Determine the [X, Y] coordinate at the center of the cell enclosing the given text.  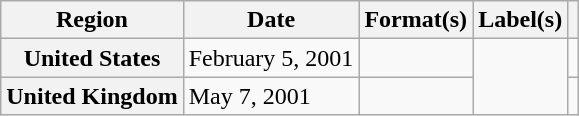
Label(s) [520, 20]
Date [271, 20]
Format(s) [416, 20]
May 7, 2001 [271, 96]
United States [92, 58]
United Kingdom [92, 96]
Region [92, 20]
February 5, 2001 [271, 58]
